Return [X, Y] of the center of cell containing provided text 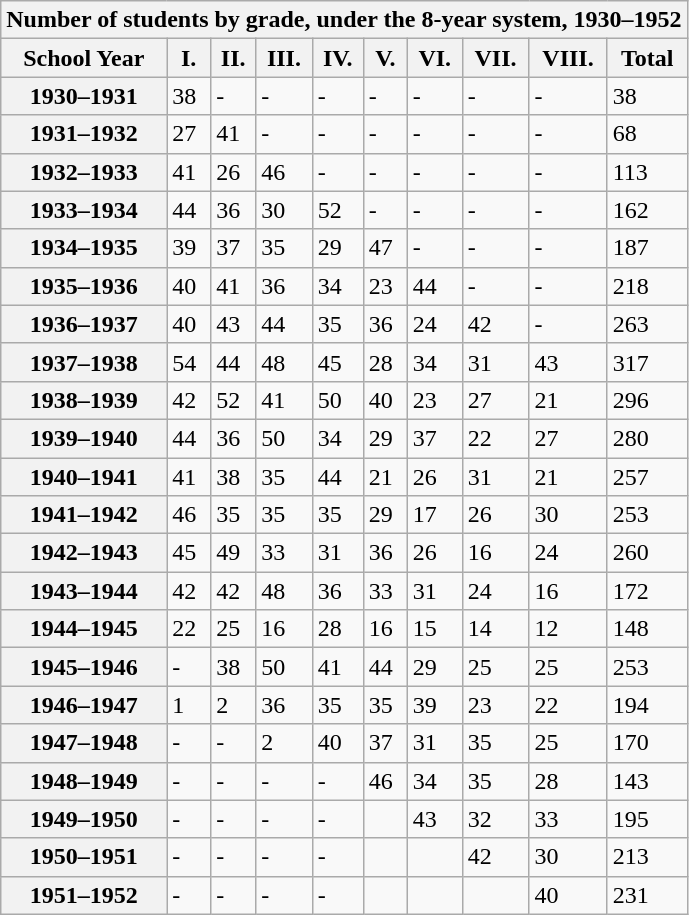
231 [647, 895]
1936–1937 [84, 324]
Number of students by grade, under the 8-year system, 1930–1952 [344, 20]
1933–1934 [84, 210]
1937–1938 [84, 362]
15 [434, 629]
1943–1944 [84, 591]
317 [647, 362]
162 [647, 210]
IV. [338, 58]
1941–1942 [84, 515]
213 [647, 857]
194 [647, 705]
113 [647, 172]
II. [234, 58]
148 [647, 629]
1938–1939 [84, 400]
49 [234, 553]
1945–1946 [84, 667]
1947–1948 [84, 743]
1 [189, 705]
School Year [84, 58]
263 [647, 324]
1934–1935 [84, 248]
195 [647, 819]
143 [647, 781]
1932–1933 [84, 172]
Total [647, 58]
1950–1951 [84, 857]
218 [647, 286]
172 [647, 591]
1942–1943 [84, 553]
68 [647, 134]
1940–1941 [84, 477]
54 [189, 362]
VIII. [568, 58]
187 [647, 248]
1948–1949 [84, 781]
257 [647, 477]
14 [496, 629]
1946–1947 [84, 705]
V. [385, 58]
47 [385, 248]
1944–1945 [84, 629]
17 [434, 515]
VII. [496, 58]
260 [647, 553]
1949–1950 [84, 819]
1930–1931 [84, 96]
1935–1936 [84, 286]
12 [568, 629]
I. [189, 58]
III. [284, 58]
296 [647, 400]
32 [496, 819]
170 [647, 743]
1951–1952 [84, 895]
VI. [434, 58]
280 [647, 438]
1931–1932 [84, 134]
1939–1940 [84, 438]
